Return (x, y) of the center of cell containing provided text 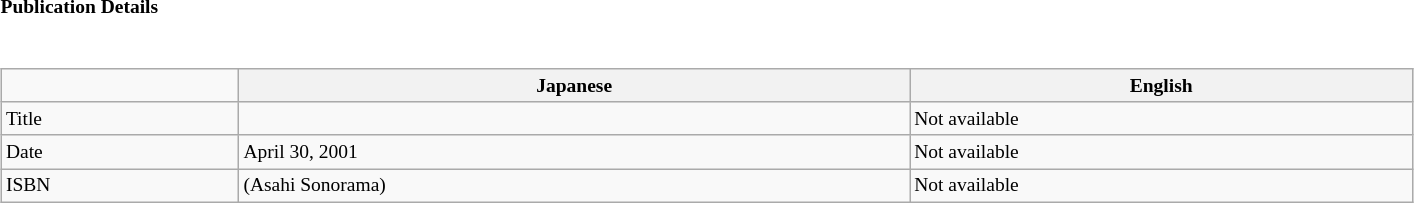
ISBN (120, 186)
Date (120, 152)
English (1162, 86)
Title (120, 118)
Japanese (574, 86)
(Asahi Sonorama) (574, 186)
April 30, 2001 (574, 152)
